From the cell containing the given text, extract its center point as [x, y] coordinate. 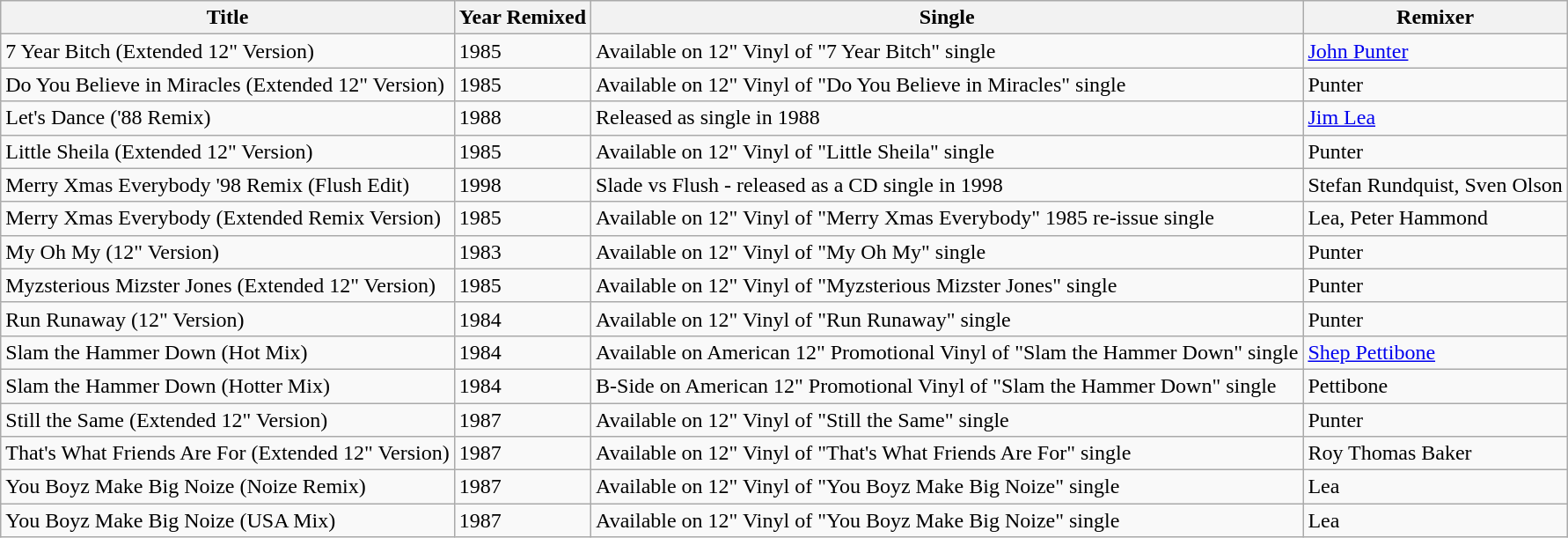
Still the Same (Extended 12" Version) [228, 420]
Do You Believe in Miracles (Extended 12" Version) [228, 85]
You Boyz Make Big Noize (Noize Remix) [228, 487]
1988 [523, 118]
Let's Dance ('88 Remix) [228, 118]
Available on 12" Vinyl of "Still the Same" single [947, 420]
Slam the Hammer Down (Hot Mix) [228, 352]
Merry Xmas Everybody (Extended Remix Version) [228, 218]
Myzsterious Mizster Jones (Extended 12" Version) [228, 285]
Merry Xmas Everybody '98 Remix (Flush Edit) [228, 185]
Slade vs Flush - released as a CD single in 1998 [947, 185]
Single [947, 18]
Available on 12" Vinyl of "That's What Friends Are For" single [947, 453]
Available on 12" Vinyl of "Do You Believe in Miracles" single [947, 85]
Stefan Rundquist, Sven Olson [1435, 185]
Available on 12" Vinyl of "Run Runaway" single [947, 319]
My Oh My (12" Version) [228, 252]
Available on 12" Vinyl of "7 Year Bitch" single [947, 51]
B-Side on American 12" Promotional Vinyl of "Slam the Hammer Down" single [947, 386]
Remixer [1435, 18]
Available on 12" Vinyl of "Merry Xmas Everybody" 1985 re-issue single [947, 218]
Lea, Peter Hammond [1435, 218]
Available on American 12" Promotional Vinyl of "Slam the Hammer Down" single [947, 352]
Year Remixed [523, 18]
Title [228, 18]
1983 [523, 252]
That's What Friends Are For (Extended 12" Version) [228, 453]
Available on 12" Vinyl of "Myzsterious Mizster Jones" single [947, 285]
Run Runaway (12" Version) [228, 319]
Released as single in 1988 [947, 118]
You Boyz Make Big Noize (USA Mix) [228, 520]
7 Year Bitch (Extended 12" Version) [228, 51]
Slam the Hammer Down (Hotter Mix) [228, 386]
Available on 12" Vinyl of "My Oh My" single [947, 252]
Jim Lea [1435, 118]
John Punter [1435, 51]
Shep Pettibone [1435, 352]
Available on 12" Vinyl of "Little Sheila" single [947, 151]
1998 [523, 185]
Pettibone [1435, 386]
Roy Thomas Baker [1435, 453]
Little Sheila (Extended 12" Version) [228, 151]
